Return the (x, y) coordinate for the center point of the cell that contains the specified text.  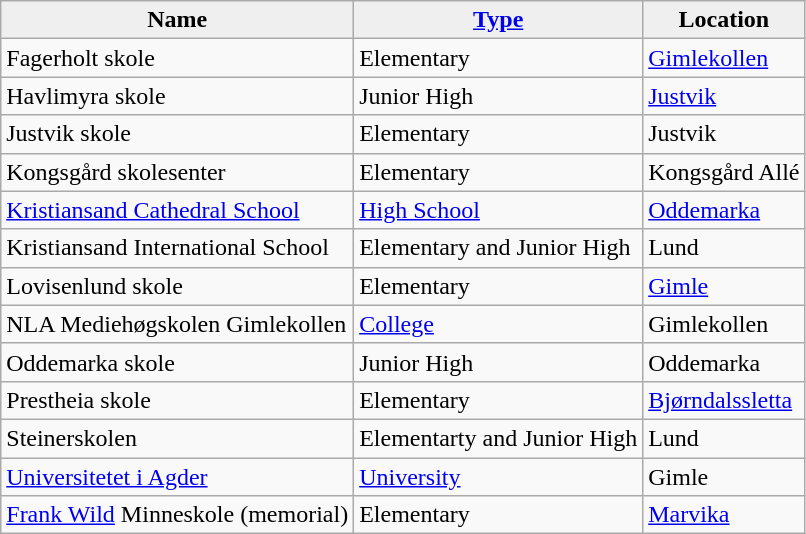
Fagerholt skole (178, 58)
Justvik skole (178, 134)
NLA Mediehøgskolen Gimlekollen (178, 324)
Name (178, 20)
College (498, 324)
Elementary and Junior High (498, 248)
Marvika (724, 515)
Prestheia skole (178, 400)
Kristiansand International School (178, 248)
Lovisenlund skole (178, 286)
Steinerskolen (178, 438)
Kongsgård Allé (724, 172)
Type (498, 20)
Elementarty and Junior High (498, 438)
High School (498, 210)
Location (724, 20)
Kristiansand Cathedral School (178, 210)
Havlimyra skole (178, 96)
University (498, 477)
Universitetet i Agder (178, 477)
Kongsgård skolesenter (178, 172)
Oddemarka skole (178, 362)
Frank Wild Minneskole (memorial) (178, 515)
Bjørndalssletta (724, 400)
